Detect which cell encompasses the target text, then output its (X, Y) center coordinate. 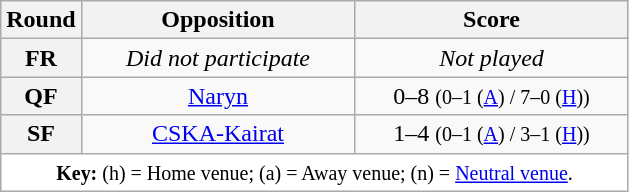
Key: (h) = Home venue; (a) = Away venue; (n) = Neutral venue. (315, 172)
FR (41, 58)
QF (41, 96)
Opposition (218, 20)
Score (492, 20)
SF (41, 134)
1–4 (0–1 (A) / 3–1 (H)) (492, 134)
Naryn (218, 96)
CSKA-Kairat (218, 134)
Round (41, 20)
0–8 (0–1 (A) / 7–0 (H)) (492, 96)
Did not participate (218, 58)
Not played (492, 58)
